Return the (X, Y) coordinate for the center point of the cell that contains the specified text.  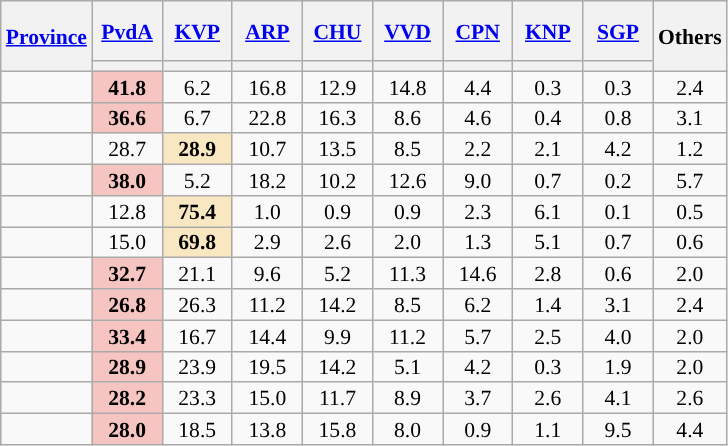
18.2 (267, 180)
0.1 (618, 212)
18.5 (197, 430)
2.8 (548, 274)
0.5 (690, 212)
CPN (478, 31)
1.9 (618, 366)
0.2 (618, 180)
Province (46, 36)
6.1 (548, 212)
28.2 (127, 398)
11.7 (337, 398)
SGP (618, 31)
21.1 (197, 274)
1.3 (478, 242)
38.0 (127, 180)
2.9 (267, 242)
4.6 (478, 118)
KNP (548, 31)
12.6 (408, 180)
4.1 (618, 398)
9.0 (478, 180)
12.9 (337, 86)
1.0 (267, 212)
22.8 (267, 118)
8.9 (408, 398)
14.6 (478, 274)
16.3 (337, 118)
6.7 (197, 118)
19.5 (267, 366)
23.3 (197, 398)
16.8 (267, 86)
4.0 (618, 336)
Others (690, 36)
32.7 (127, 274)
PvdA (127, 31)
10.2 (337, 180)
CHU (337, 31)
14.8 (408, 86)
1.1 (548, 430)
8.0 (408, 430)
1.4 (548, 304)
75.4 (197, 212)
15.8 (337, 430)
VVD (408, 31)
12.8 (127, 212)
2.5 (548, 336)
28.7 (127, 150)
0.4 (548, 118)
16.7 (197, 336)
26.8 (127, 304)
13.8 (267, 430)
33.4 (127, 336)
1.2 (690, 150)
9.5 (618, 430)
69.8 (197, 242)
11.3 (408, 274)
8.6 (408, 118)
10.7 (267, 150)
ARP (267, 31)
13.5 (337, 150)
14.4 (267, 336)
41.8 (127, 86)
3.7 (478, 398)
2.2 (478, 150)
9.6 (267, 274)
36.6 (127, 118)
26.3 (197, 304)
2.1 (548, 150)
2.3 (478, 212)
28.0 (127, 430)
0.8 (618, 118)
KVP (197, 31)
9.9 (337, 336)
23.9 (197, 366)
